From the cell containing the given text, extract its center point as (x, y) coordinate. 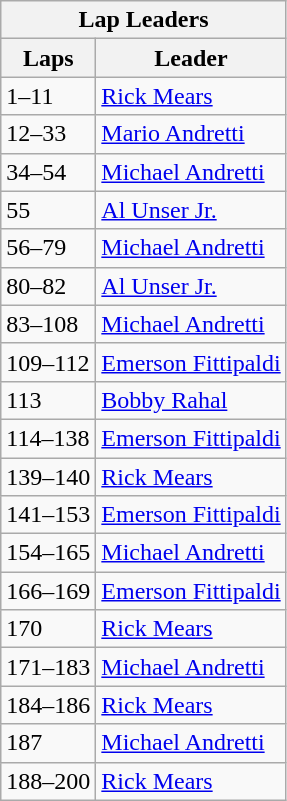
Leader (191, 58)
141–153 (48, 515)
Laps (48, 58)
1–11 (48, 96)
83–108 (48, 324)
166–169 (48, 591)
56–79 (48, 248)
Bobby Rahal (191, 400)
170 (48, 629)
55 (48, 210)
109–112 (48, 362)
154–165 (48, 553)
34–54 (48, 172)
187 (48, 743)
139–140 (48, 477)
184–186 (48, 705)
Lap Leaders (144, 20)
188–200 (48, 781)
Mario Andretti (191, 134)
114–138 (48, 438)
113 (48, 400)
80–82 (48, 286)
171–183 (48, 667)
12–33 (48, 134)
